From the cell containing the given text, extract its center point as (X, Y) coordinate. 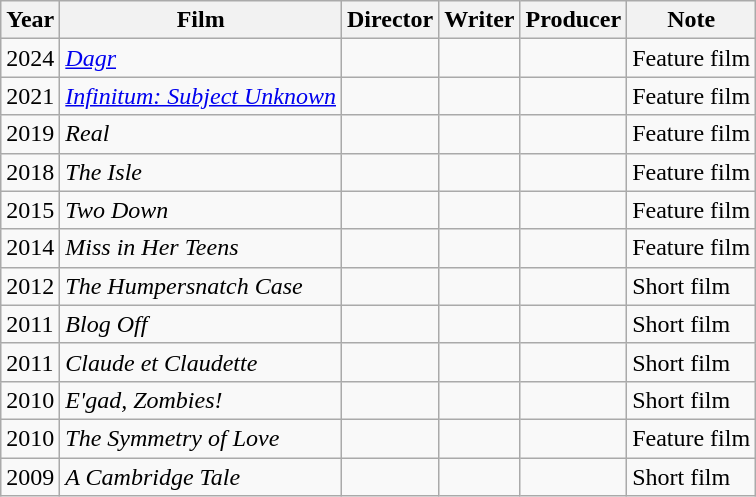
Year (30, 20)
Director (390, 20)
A Cambridge Tale (201, 477)
Dagr (201, 58)
The Humpersnatch Case (201, 286)
2024 (30, 58)
E'gad, Zombies! (201, 400)
Miss in Her Teens (201, 248)
2014 (30, 248)
Blog Off (201, 324)
The Symmetry of Love (201, 438)
Real (201, 134)
2015 (30, 210)
2018 (30, 172)
2012 (30, 286)
2009 (30, 477)
Claude et Claudette (201, 362)
2019 (30, 134)
The Isle (201, 172)
Two Down (201, 210)
Infinitum: Subject Unknown (201, 96)
Film (201, 20)
2021 (30, 96)
Writer (480, 20)
Producer (574, 20)
Note (692, 20)
